Pinpoint the cell where the given text exists, returning its [x, y] midpoint coordinate. 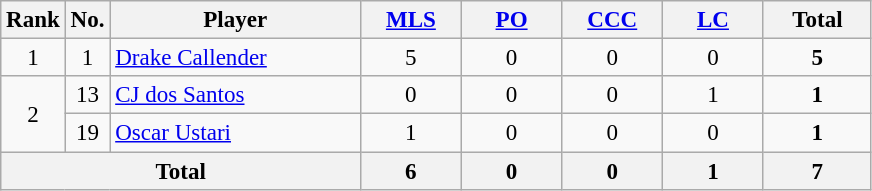
6 [412, 171]
13 [88, 95]
Rank [33, 20]
MLS [412, 20]
Oscar Ustari [236, 133]
Drake Callender [236, 58]
7 [817, 171]
No. [88, 20]
PO [512, 20]
19 [88, 133]
LC [714, 20]
CCC [612, 20]
Player [236, 20]
CJ dos Santos [236, 95]
2 [33, 114]
